From the cell containing the given text, extract its center point as (x, y) coordinate. 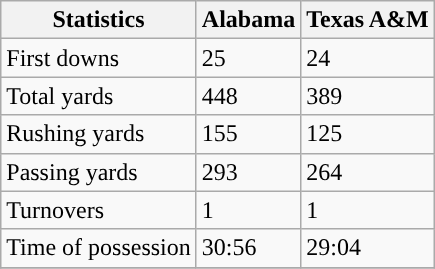
Turnovers (99, 210)
Texas A&M (368, 20)
Total yards (99, 96)
Time of possession (99, 248)
Rushing yards (99, 134)
29:04 (368, 248)
30:56 (248, 248)
125 (368, 134)
24 (368, 58)
Statistics (99, 20)
Alabama (248, 20)
Passing yards (99, 172)
264 (368, 172)
First downs (99, 58)
155 (248, 134)
25 (248, 58)
389 (368, 96)
293 (248, 172)
448 (248, 96)
